Extract the [X, Y] coordinate from the center of the cell holding the provided text.  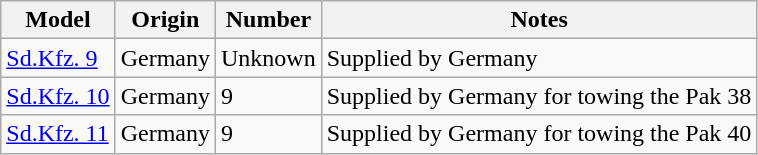
Sd.Kfz. 11 [58, 134]
Origin [165, 20]
Notes [539, 20]
Sd.Kfz. 9 [58, 58]
Supplied by Germany [539, 58]
Supplied by Germany for towing the Pak 38 [539, 96]
Sd.Kfz. 10 [58, 96]
Supplied by Germany for towing the Pak 40 [539, 134]
Model [58, 20]
Unknown [269, 58]
Number [269, 20]
